Output the (X, Y) coordinate of the center of the cell containing the given text.  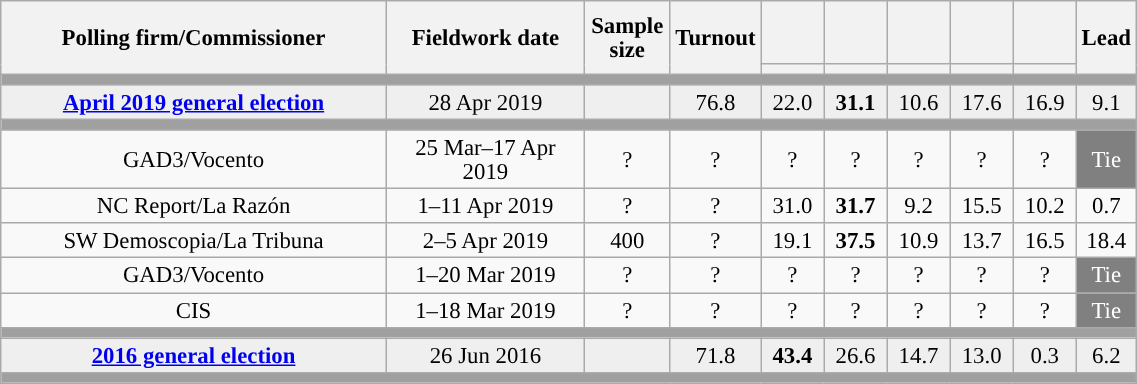
10.6 (918, 102)
31.7 (856, 206)
18.4 (1106, 242)
Fieldwork date (485, 38)
43.4 (792, 356)
28 Apr 2019 (485, 102)
0.3 (1044, 356)
9.1 (1106, 102)
22.0 (792, 102)
Sample size (627, 38)
NC Report/La Razón (194, 206)
April 2019 general election (194, 102)
25 Mar–17 Apr 2019 (485, 160)
17.6 (982, 102)
13.7 (982, 242)
16.9 (1044, 102)
31.0 (792, 206)
10.9 (918, 242)
2016 general election (194, 356)
Polling firm/Commissioner (194, 38)
1–18 Mar 2019 (485, 310)
26 Jun 2016 (485, 356)
26.6 (856, 356)
76.8 (716, 102)
2–5 Apr 2019 (485, 242)
1–20 Mar 2019 (485, 276)
71.8 (716, 356)
14.7 (918, 356)
Lead (1106, 38)
15.5 (982, 206)
1–11 Apr 2019 (485, 206)
19.1 (792, 242)
SW Demoscopia/La Tribuna (194, 242)
Turnout (716, 38)
400 (627, 242)
6.2 (1106, 356)
37.5 (856, 242)
0.7 (1106, 206)
13.0 (982, 356)
10.2 (1044, 206)
9.2 (918, 206)
CIS (194, 310)
31.1 (856, 102)
16.5 (1044, 242)
